Determine the (X, Y) coordinate at the center of the cell enclosing the given text.  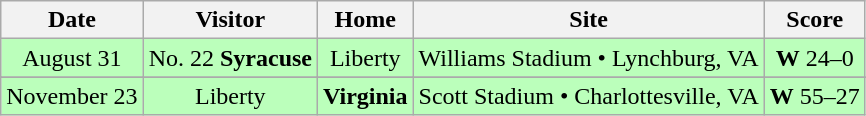
Virginia (366, 96)
W 55–27 (814, 96)
Williams Stadium • Lynchburg, VA (588, 58)
Visitor (230, 20)
Date (72, 20)
August 31 (72, 58)
Site (588, 20)
Home (366, 20)
Score (814, 20)
W 24–0 (814, 58)
No. 22 Syracuse (230, 58)
November 23 (72, 96)
Scott Stadium • Charlottesville, VA (588, 96)
